Scan for the cell matching the given text and deliver its [x, y] coordinate at center. 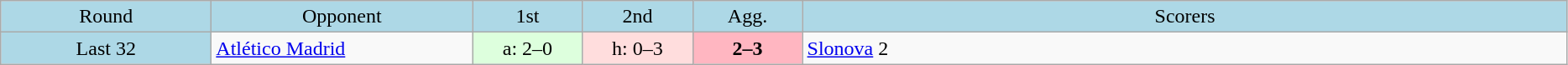
Slonova 2 [1185, 48]
2nd [638, 17]
2–3 [747, 48]
Scorers [1185, 17]
a: 2–0 [527, 48]
Atlético Madrid [342, 48]
Agg. [747, 17]
Opponent [342, 17]
1st [527, 17]
Round [106, 17]
h: 0–3 [638, 48]
Last 32 [106, 48]
